Locate the cell with the specified text and output its (X, Y) center coordinate. 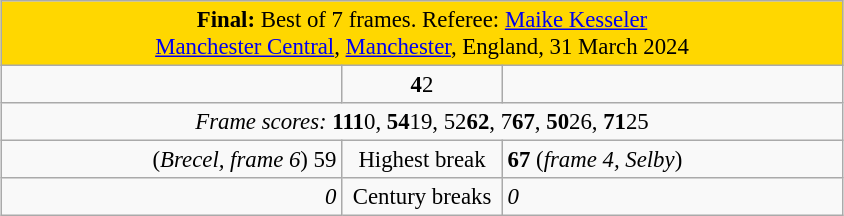
Highest break (422, 160)
42 (422, 85)
Frame scores: 1110, 5419, 5262, 767, 5026, 7125 (422, 122)
Final: Best of 7 frames. Referee: Maike KesselerManchester Central, Manchester, England, 31 March 2024 (422, 34)
Century breaks (422, 197)
(Brecel, frame 6) 59 (172, 160)
67 (frame 4, Selby) (672, 160)
